Detect which cell encompasses the target text, then output its (x, y) center coordinate. 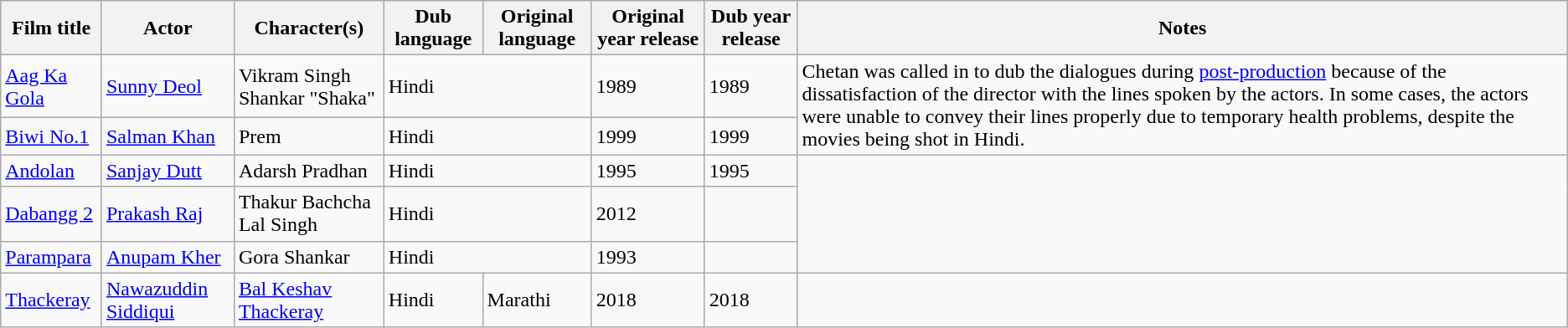
Dub language (433, 28)
Salman Khan (168, 136)
Aag Ka Gola (52, 87)
Prem (308, 136)
Original year release (648, 28)
Bal Keshav Thackeray (308, 300)
Parampara (52, 257)
Sunny Deol (168, 87)
Prakash Raj (168, 214)
Sanjay Dutt (168, 171)
Vikram Singh Shankar "Shaka" (308, 87)
Andolan (52, 171)
2012 (648, 214)
Marathi (537, 300)
Dabangg 2 (52, 214)
Original language (537, 28)
Gora Shankar (308, 257)
Notes (1183, 28)
Character(s) (308, 28)
Anupam Kher (168, 257)
Actor (168, 28)
Dub year release (750, 28)
Thackeray (52, 300)
Thakur Bachcha Lal Singh (308, 214)
1993 (648, 257)
Nawazuddin Siddiqui (168, 300)
Biwi No.1 (52, 136)
Film title (52, 28)
Adarsh Pradhan (308, 171)
